Provide the (X, Y) coordinate of the cell's center where the given text is located.  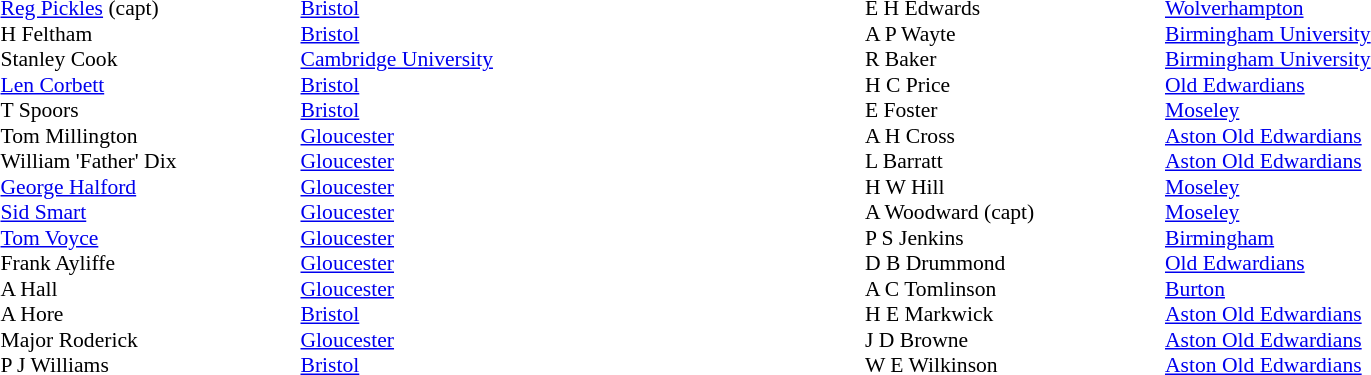
A C Tomlinson (1015, 289)
L Barratt (1015, 161)
D B Drummond (1015, 263)
A Woodward (capt) (1015, 213)
A Hore (150, 315)
R Baker (1015, 59)
J D Browne (1015, 340)
Burton (1268, 289)
Sid Smart (150, 213)
Stanley Cook (150, 59)
T Spoors (150, 111)
George Halford (150, 187)
A H Cross (1015, 136)
A P Wayte (1015, 34)
H Feltham (150, 34)
William 'Father' Dix (150, 161)
P S Jenkins (1015, 238)
Tom Millington (150, 136)
Tom Voyce (150, 238)
E Foster (1015, 111)
Frank Ayliffe (150, 263)
H C Price (1015, 85)
H E Markwick (1015, 315)
Major Roderick (150, 340)
H W Hill (1015, 187)
Cambridge University (396, 59)
Birmingham (1268, 238)
Len Corbett (150, 85)
A Hall (150, 289)
